From the cell containing the given text, extract its center point as (x, y) coordinate. 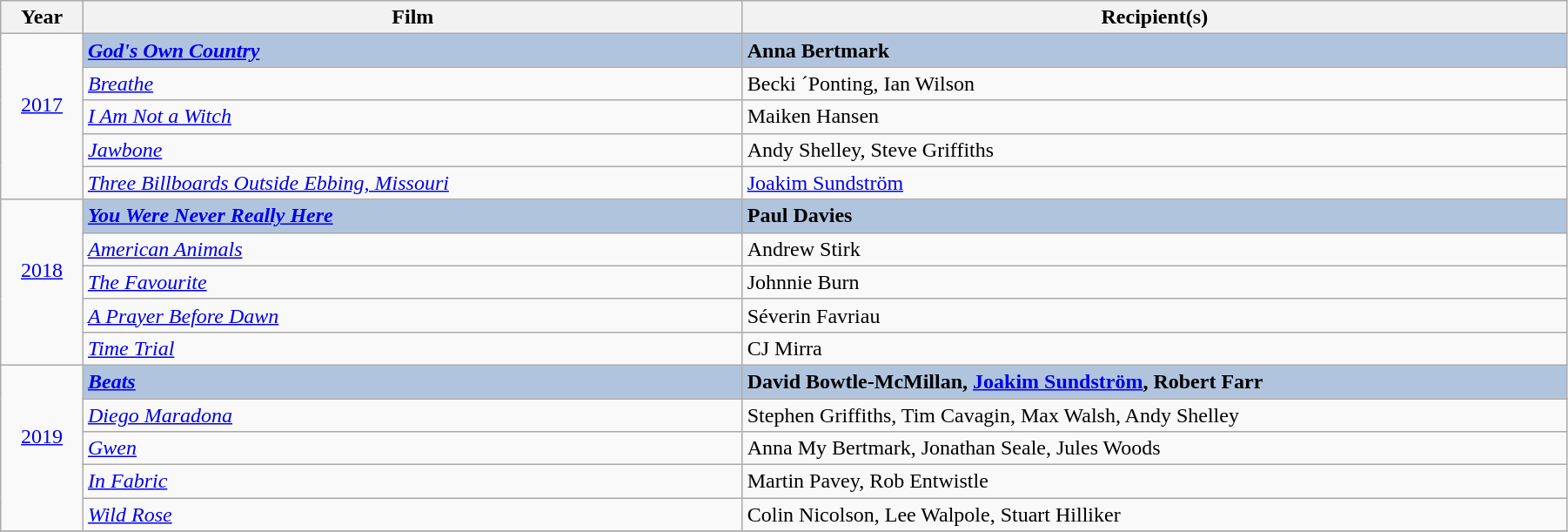
Anna Bertmark (1154, 51)
Diego Maradona (412, 415)
Paul Davies (1154, 216)
A Prayer Before Dawn (412, 315)
Séverin Favriau (1154, 315)
American Animals (412, 249)
I Am Not a Witch (412, 117)
Colin Nicolson, Lee Walpole, Stuart Hilliker (1154, 515)
The Favourite (412, 282)
Anna My Bertmark, Jonathan Seale, Jules Woods (1154, 448)
David Bowtle-McMillan, Joakim Sundström, Robert Farr (1154, 381)
God's Own Country (412, 51)
Beats (412, 381)
Year (42, 17)
Stephen Griffiths, Tim Cavagin, Max Walsh, Andy Shelley (1154, 415)
Wild Rose (412, 515)
Johnnie Burn (1154, 282)
Time Trial (412, 348)
2019 (42, 448)
Breathe (412, 84)
Andy Shelley, Steve Griffiths (1154, 150)
Recipient(s) (1154, 17)
2018 (42, 282)
Gwen (412, 448)
Martin Pavey, Rob Entwistle (1154, 481)
2017 (42, 117)
Three Billboards Outside Ebbing, Missouri (412, 183)
In Fabric (412, 481)
Joakim Sundström (1154, 183)
Becki ´Ponting, Ian Wilson (1154, 84)
You Were Never Really Here (412, 216)
Film (412, 17)
Maiken Hansen (1154, 117)
CJ Mirra (1154, 348)
Andrew Stirk (1154, 249)
Jawbone (412, 150)
